Capture the cell that displays the provided text and extract its (x, y) central coordinate. 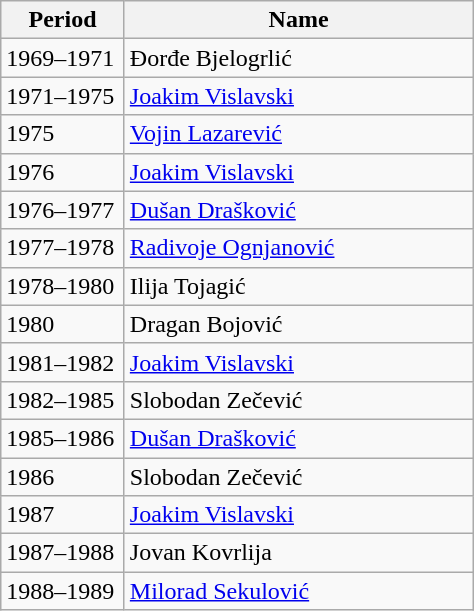
Đorđe Bjelogrlić (298, 58)
Milorad Sekulović (298, 591)
1969–1971 (63, 58)
Jovan Kovrlija (298, 553)
1978–1980 (63, 286)
1975 (63, 134)
1980 (63, 324)
Period (63, 20)
1987 (63, 515)
1982–1985 (63, 400)
Vojin Lazarević (298, 134)
1985–1986 (63, 438)
1977–1978 (63, 248)
Name (298, 20)
1981–1982 (63, 362)
1987–1988 (63, 553)
Ilija Tojagić (298, 286)
1986 (63, 477)
Radivoje Ognjanović (298, 248)
1988–1989 (63, 591)
1976–1977 (63, 210)
1976 (63, 172)
Dragan Bojović (298, 324)
1971–1975 (63, 96)
